Extract the (x, y) coordinate from the center of the cell holding the provided text.  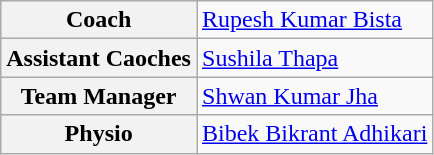
Team Manager (99, 96)
Sushila Thapa (314, 58)
Rupesh Kumar Bista (314, 20)
Physio (99, 134)
Shwan Kumar Jha (314, 96)
Coach (99, 20)
Bibek Bikrant Adhikari (314, 134)
Assistant Caoches (99, 58)
